Determine the (x, y) coordinate at the center of the cell enclosing the given text.  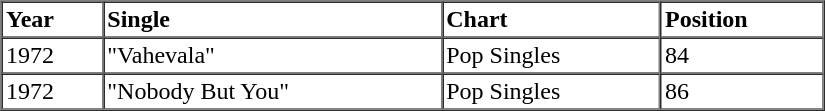
"Vahevala" (272, 56)
86 (742, 92)
Year (52, 20)
Position (742, 20)
84 (742, 56)
Chart (552, 20)
Single (272, 20)
"Nobody But You" (272, 92)
